Determine the (X, Y) coordinate at the center of the cell enclosing the given text.  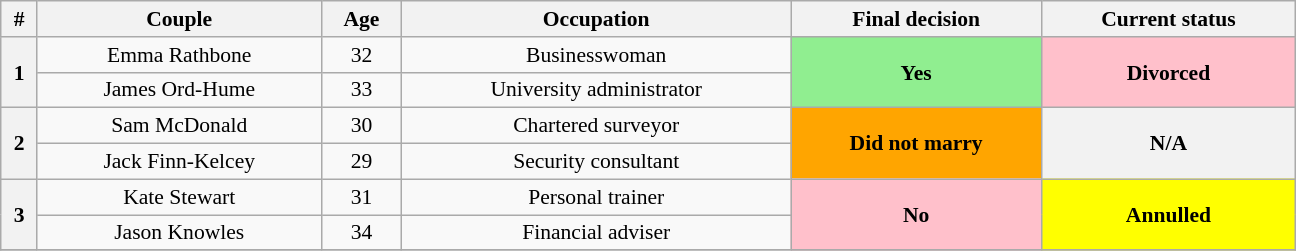
Security consultant (596, 162)
Final decision (916, 19)
Couple (179, 19)
Financial adviser (596, 233)
Occupation (596, 19)
2 (20, 144)
33 (362, 90)
Divorced (1169, 72)
Yes (916, 72)
Chartered surveyor (596, 126)
Did not marry (916, 144)
Sam McDonald (179, 126)
N/A (1169, 144)
Personal trainer (596, 197)
Businesswoman (596, 55)
Jack Finn-Kelcey (179, 162)
Annulled (1169, 214)
Jason Knowles (179, 233)
34 (362, 233)
Age (362, 19)
# (20, 19)
29 (362, 162)
Emma Rathbone (179, 55)
30 (362, 126)
31 (362, 197)
1 (20, 72)
Current status (1169, 19)
No (916, 214)
Kate Stewart (179, 197)
University administrator (596, 90)
James Ord-Hume (179, 90)
3 (20, 214)
32 (362, 55)
